For the text-containing cell, return its midpoint in [x, y] coordinate format. 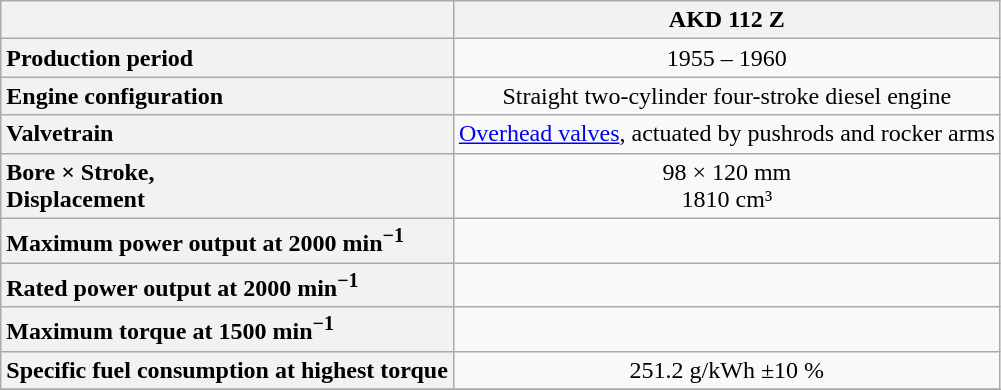
251.2 g/kWh ±10 % [726, 371]
1955 – 1960 [726, 58]
Engine configuration [228, 96]
Overhead valves, actuated by pushrods and rocker arms [726, 134]
Bore × Stroke,Displacement [228, 186]
Production period [228, 58]
AKD 112 Z [726, 20]
Maximum torque at 1500 min−1 [228, 330]
Specific fuel consumption at highest torque [228, 371]
98 × 120 mm 1810 cm³ [726, 186]
Rated power output at 2000 min−1 [228, 286]
Valvetrain [228, 134]
Maximum power output at 2000 min−1 [228, 240]
Straight two-cylinder four-stroke diesel engine [726, 96]
